Locate the cell with the specified text and output its (x, y) center coordinate. 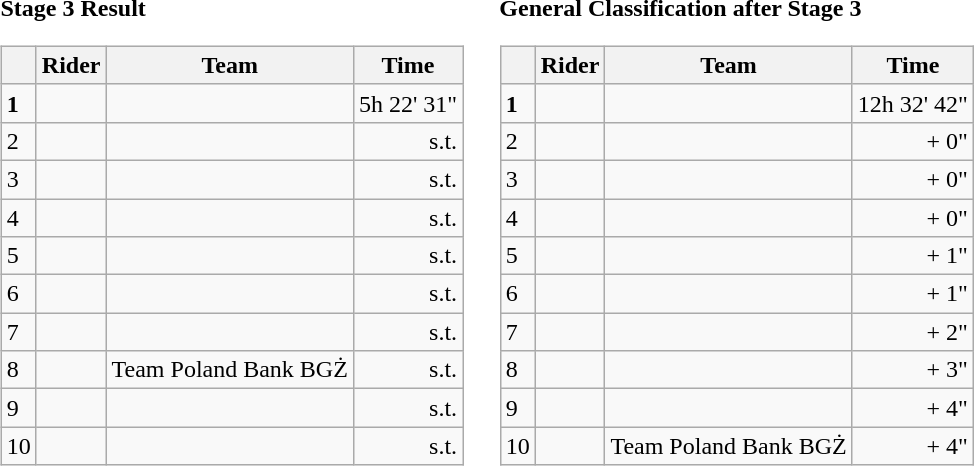
5h 22' 31" (408, 103)
12h 32' 42" (912, 103)
+ 2" (912, 332)
+ 3" (912, 370)
